Extract the (x, y) coordinate from the center of the cell holding the provided text.  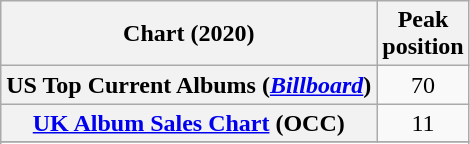
Peakposition (423, 34)
70 (423, 85)
UK Album Sales Chart (OCC) (189, 123)
Chart (2020) (189, 34)
11 (423, 123)
US Top Current Albums (Billboard) (189, 85)
